Return the (x, y) coordinate for the center point of the cell that contains the specified text.  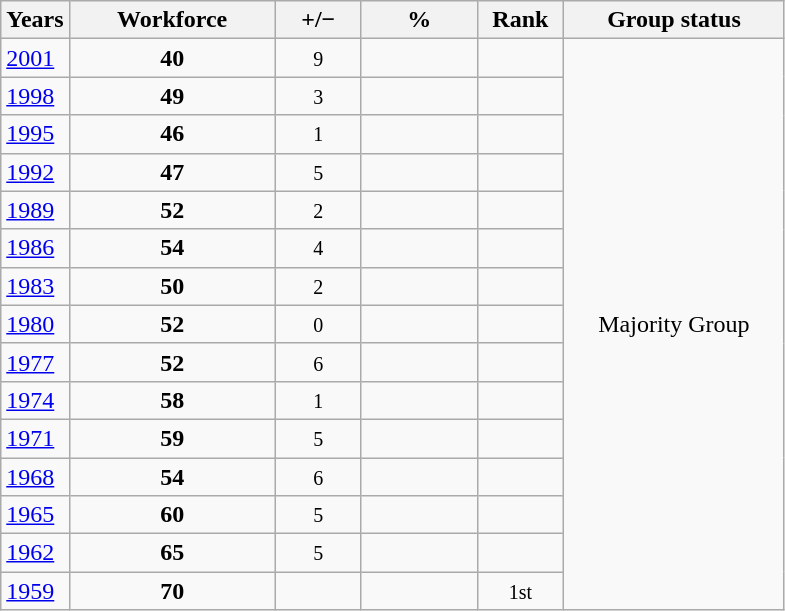
9 (318, 58)
Rank (520, 20)
40 (172, 58)
70 (172, 591)
60 (172, 515)
1980 (35, 324)
59 (172, 438)
1959 (35, 591)
1st (520, 591)
1971 (35, 438)
1965 (35, 515)
% (419, 20)
1962 (35, 553)
Majority Group (674, 324)
49 (172, 96)
1974 (35, 400)
1977 (35, 362)
1968 (35, 477)
1995 (35, 134)
50 (172, 286)
4 (318, 248)
Years (35, 20)
65 (172, 553)
Group status (674, 20)
1986 (35, 248)
1998 (35, 96)
47 (172, 172)
46 (172, 134)
1983 (35, 286)
Workforce (172, 20)
1989 (35, 210)
0 (318, 324)
+/− (318, 20)
3 (318, 96)
58 (172, 400)
2001 (35, 58)
1992 (35, 172)
